Identify which cell holds the provided text, then report its [x, y] central coordinate. 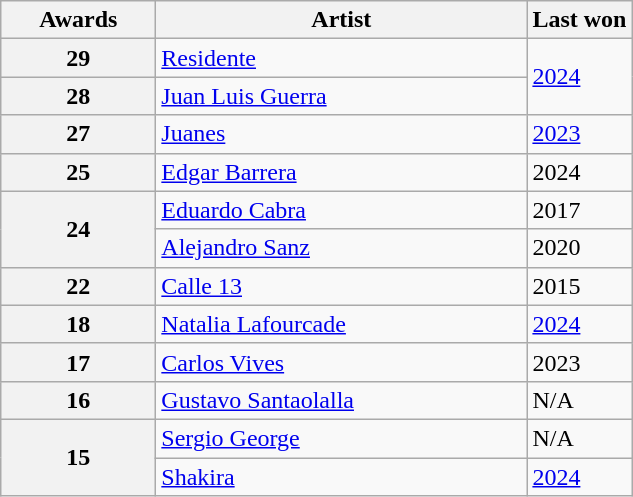
Residente [342, 58]
Juanes [342, 134]
29 [78, 58]
Artist [342, 20]
25 [78, 172]
Calle 13 [342, 286]
2017 [580, 210]
Juan Luis Guerra [342, 96]
28 [78, 96]
15 [78, 457]
Shakira [342, 477]
Eduardo Cabra [342, 210]
Natalia Lafourcade [342, 324]
Sergio George [342, 438]
16 [78, 400]
17 [78, 362]
Last won [580, 20]
Gustavo Santaolalla [342, 400]
22 [78, 286]
18 [78, 324]
27 [78, 134]
Carlos Vives [342, 362]
Edgar Barrera [342, 172]
24 [78, 229]
Alejandro Sanz [342, 248]
2015 [580, 286]
2020 [580, 248]
Awards [78, 20]
